Return [x, y] of the center of cell containing provided text 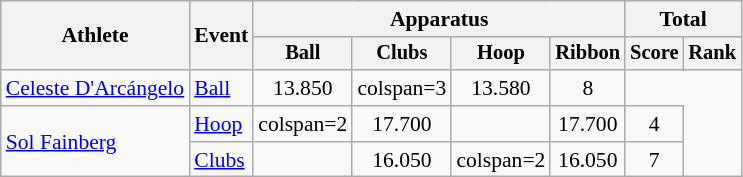
13.580 [500, 88]
Total [683, 19]
Score [654, 54]
Celeste D'Arcángelo [95, 88]
Apparatus [439, 19]
8 [588, 88]
Athlete [95, 36]
colspan=3 [402, 88]
Rank [712, 54]
Ribbon [588, 54]
Sol Fainberg [95, 142]
Clubs [402, 54]
4 [654, 124]
colspan=2 [302, 124]
Event [221, 36]
13.850 [302, 88]
